Pinpoint the cell where the given text exists, returning its (x, y) midpoint coordinate. 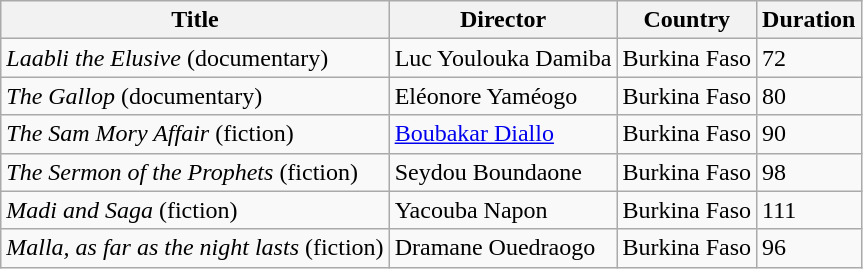
Laabli the Elusive (documentary) (195, 58)
90 (809, 134)
Madi and Saga (fiction) (195, 210)
Malla, as far as the night lasts (fiction) (195, 248)
Director (503, 20)
The Gallop (documentary) (195, 96)
72 (809, 58)
Luc Youlouka Damiba (503, 58)
96 (809, 248)
Duration (809, 20)
The Sam Mory Affair (fiction) (195, 134)
Title (195, 20)
The Sermon of the Prophets (fiction) (195, 172)
Dramane Ouedraogo (503, 248)
Boubakar Diallo (503, 134)
Yacouba Napon (503, 210)
98 (809, 172)
111 (809, 210)
Country (687, 20)
80 (809, 96)
Eléonore Yaméogo (503, 96)
Seydou Boundaone (503, 172)
